Pinpoint the cell where the given text exists, returning its (X, Y) midpoint coordinate. 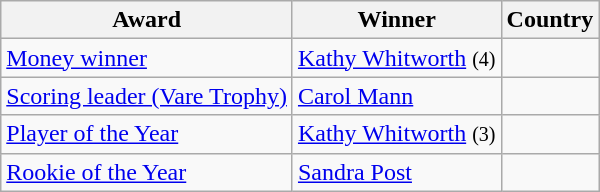
Scoring leader (Vare Trophy) (147, 96)
Carol Mann (396, 96)
Player of the Year (147, 134)
Winner (396, 20)
Money winner (147, 58)
Rookie of the Year (147, 172)
Country (550, 20)
Award (147, 20)
Kathy Whitworth (4) (396, 58)
Sandra Post (396, 172)
Kathy Whitworth (3) (396, 134)
